Find where the given text appears and provide that cell's center as (X, Y) coordinate. 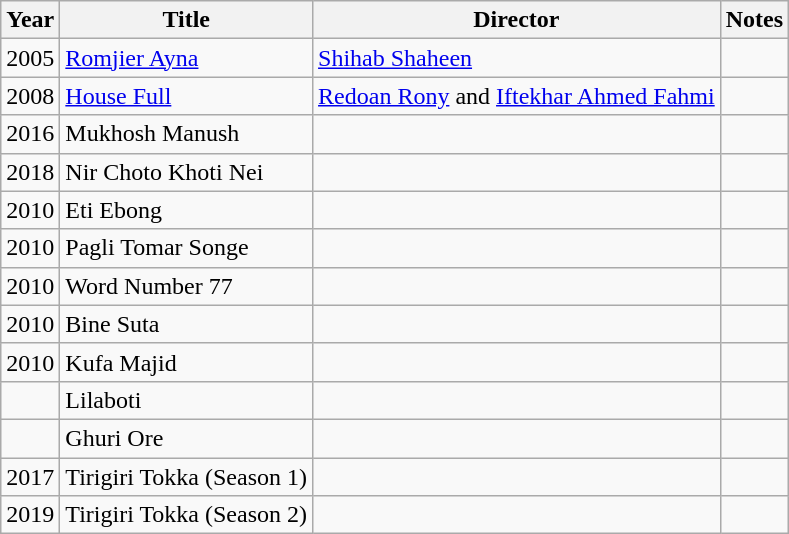
Year (30, 20)
Pagli Tomar Songe (186, 248)
2008 (30, 96)
Mukhosh Manush (186, 134)
Director (517, 20)
Redoan Rony and Iftekhar Ahmed Fahmi (517, 96)
2018 (30, 172)
2005 (30, 58)
Title (186, 20)
Notes (754, 20)
Word Number 77 (186, 286)
Tirigiri Tokka (Season 1) (186, 477)
House Full (186, 96)
Nir Choto Khoti Nei (186, 172)
2017 (30, 477)
Ghuri Ore (186, 438)
2019 (30, 515)
Lilaboti (186, 400)
Kufa Majid (186, 362)
Eti Ebong (186, 210)
Tirigiri Tokka (Season 2) (186, 515)
Bine Suta (186, 324)
Romjier Ayna (186, 58)
2016 (30, 134)
Shihab Shaheen (517, 58)
